Pinpoint the cell where the given text exists, returning its (X, Y) midpoint coordinate. 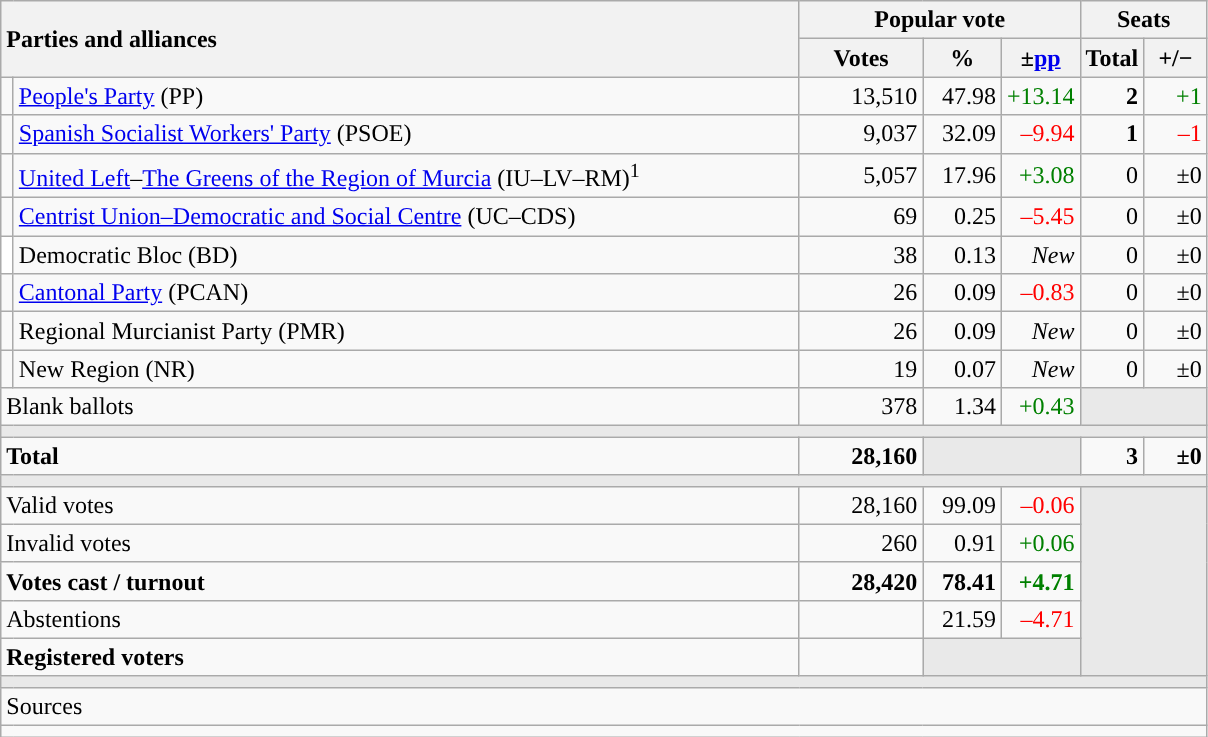
Registered voters (400, 657)
New Region (NR) (406, 369)
0.07 (962, 369)
Valid votes (400, 505)
+3.08 (1040, 176)
Seats (1144, 20)
1.34 (962, 407)
Votes (861, 58)
–1 (1176, 134)
% (962, 58)
–9.94 (1040, 134)
Votes cast / turnout (400, 581)
0.13 (962, 255)
78.41 (962, 581)
260 (861, 543)
Cantonal Party (PCAN) (406, 293)
Parties and alliances (400, 39)
United Left–The Greens of the Region of Murcia (IU–LV–RM)1 (406, 176)
Sources (604, 706)
3 (1112, 456)
+1 (1176, 96)
+13.14 (1040, 96)
Spanish Socialist Workers' Party (PSOE) (406, 134)
28,420 (861, 581)
17.96 (962, 176)
9,037 (861, 134)
–0.83 (1040, 293)
Invalid votes (400, 543)
+/− (1176, 58)
2 (1112, 96)
69 (861, 217)
47.98 (962, 96)
38 (861, 255)
32.09 (962, 134)
Regional Murcianist Party (PMR) (406, 331)
0.91 (962, 543)
1 (1112, 134)
99.09 (962, 505)
+0.06 (1040, 543)
13,510 (861, 96)
21.59 (962, 619)
Abstentions (400, 619)
5,057 (861, 176)
Centrist Union–Democratic and Social Centre (UC–CDS) (406, 217)
19 (861, 369)
–0.06 (1040, 505)
+4.71 (1040, 581)
Popular vote (940, 20)
±pp (1040, 58)
Blank ballots (400, 407)
People's Party (PP) (406, 96)
+0.43 (1040, 407)
–5.45 (1040, 217)
378 (861, 407)
–4.71 (1040, 619)
Democratic Bloc (BD) (406, 255)
0.25 (962, 217)
